Determine the (x, y) coordinate at the center of the cell enclosing the given text.  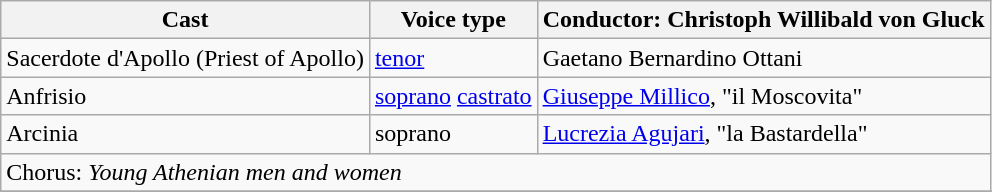
Voice type (453, 20)
Conductor: Christoph Willibald von Gluck (764, 20)
Giuseppe Millico, "il Moscovita" (764, 96)
Chorus: Young Athenian men and women (496, 172)
soprano (453, 134)
Gaetano Bernardino Ottani (764, 58)
tenor (453, 58)
Sacerdote d'Apollo (Priest of Apollo) (186, 58)
Arcinia (186, 134)
Anfrisio (186, 96)
Lucrezia Agujari, "la Bastardella" (764, 134)
Cast (186, 20)
soprano castrato (453, 96)
